For the text-containing cell, return its midpoint in (x, y) coordinate format. 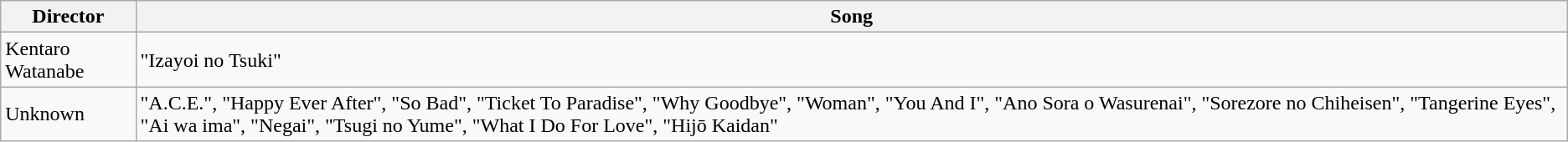
Song (851, 17)
"Izayoi no Tsuki" (851, 60)
Director (69, 17)
Unknown (69, 114)
Kentaro Watanabe (69, 60)
